For the text-containing cell, return its midpoint in [x, y] coordinate format. 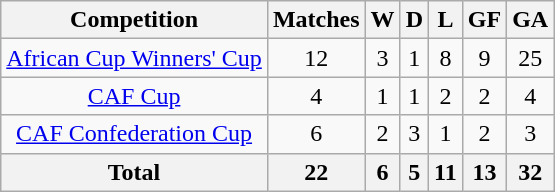
D [414, 20]
5 [414, 172]
22 [316, 172]
GF [484, 20]
CAF Confederation Cup [134, 134]
13 [484, 172]
Competition [134, 20]
32 [530, 172]
9 [484, 58]
25 [530, 58]
Total [134, 172]
11 [446, 172]
L [446, 20]
CAF Cup [134, 96]
12 [316, 58]
Matches [316, 20]
African Cup Winners' Cup [134, 58]
W [382, 20]
GA [530, 20]
8 [446, 58]
